Capture the cell that displays the provided text and extract its [X, Y] central coordinate. 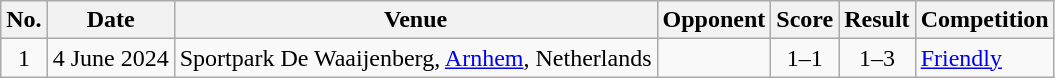
No. [24, 20]
Sportpark De Waaijenberg, Arnhem, Netherlands [416, 58]
Competition [984, 20]
1–1 [805, 58]
Friendly [984, 58]
Venue [416, 20]
Opponent [714, 20]
Result [877, 20]
4 June 2024 [110, 58]
Score [805, 20]
1–3 [877, 58]
Date [110, 20]
1 [24, 58]
